Extract the (X, Y) coordinate from the center of the cell holding the provided text.  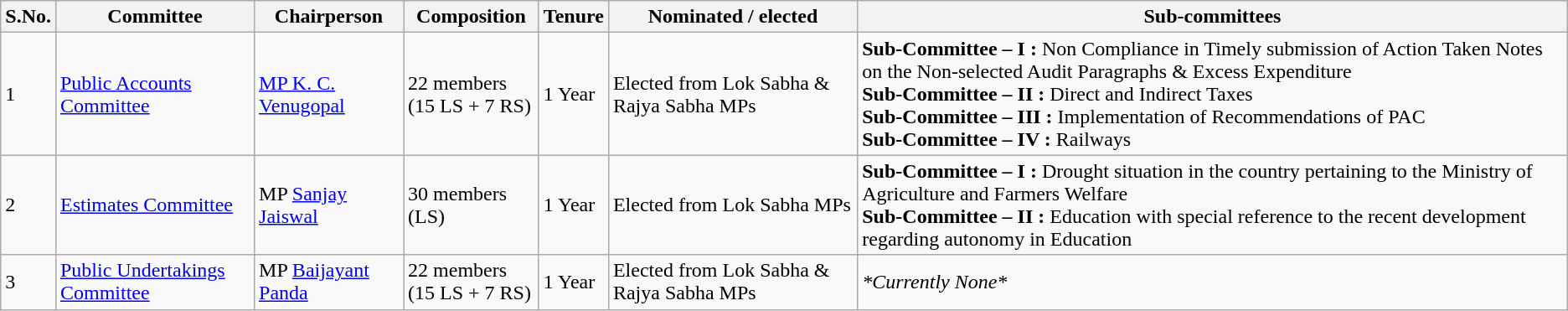
Committee (154, 17)
MP Sanjay Jaiswal (329, 205)
2 (28, 205)
Public Undertakings Committee (154, 282)
Public Accounts Committee (154, 94)
Nominated / elected (732, 17)
MP Baijayant Panda (329, 282)
Tenure (573, 17)
Sub-committees (1213, 17)
30 members (LS) (472, 205)
MP K. C. Venugopal (329, 94)
Estimates Committee (154, 205)
Chairperson (329, 17)
3 (28, 282)
Composition (472, 17)
Elected from Lok Sabha MPs (732, 205)
1 (28, 94)
*Currently None* (1213, 282)
S.No. (28, 17)
